Locate the cell with the specified text and output its (x, y) center coordinate. 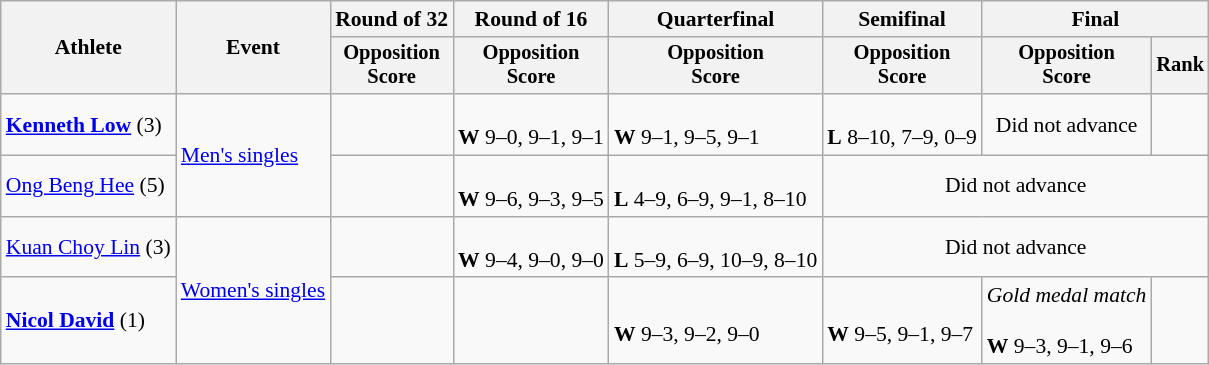
Rank (1180, 66)
Quarterfinal (716, 19)
Semifinal (902, 19)
Women's singles (253, 291)
W 9–3, 9–2, 9–0 (716, 322)
Kenneth Low (3) (88, 124)
W 9–4, 9–0, 9–0 (531, 248)
Nicol David (1) (88, 322)
Athlete (88, 48)
L 5–9, 6–9, 10–9, 8–10 (716, 248)
L 8–10, 7–9, 0–9 (902, 124)
Kuan Choy Lin (3) (88, 248)
Round of 16 (531, 19)
W 9–5, 9–1, 9–7 (902, 322)
Ong Beng Hee (5) (88, 186)
Final (1096, 19)
W 9–0, 9–1, 9–1 (531, 124)
Men's singles (253, 155)
W 9–1, 9–5, 9–1 (716, 124)
W 9–6, 9–3, 9–5 (531, 186)
Event (253, 48)
Gold medal matchW 9–3, 9–1, 9–6 (1067, 322)
L 4–9, 6–9, 9–1, 8–10 (716, 186)
Round of 32 (392, 19)
